Pinpoint the cell where the given text exists, returning its [x, y] midpoint coordinate. 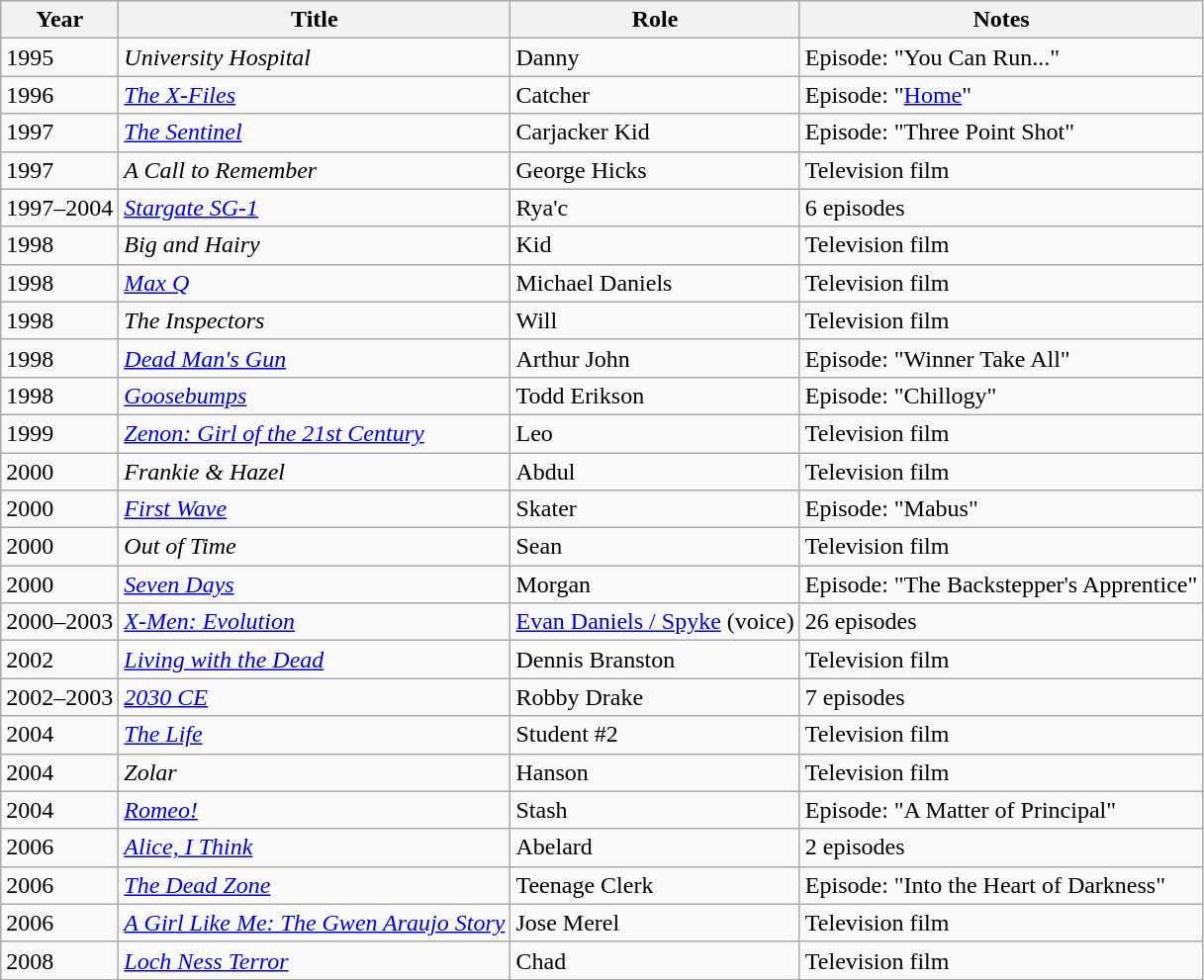
The X-Files [315, 95]
Episode: "A Matter of Principal" [1001, 810]
Episode: "Chillogy" [1001, 396]
Out of Time [315, 547]
Episode: "Mabus" [1001, 509]
Zolar [315, 772]
Abdul [655, 472]
2002 [59, 660]
X-Men: Evolution [315, 622]
Jose Merel [655, 923]
Episode: "Three Point Shot" [1001, 133]
Episode: "Into the Heart of Darkness" [1001, 885]
Zenon: Girl of the 21st Century [315, 433]
Hanson [655, 772]
Teenage Clerk [655, 885]
Episode: "The Backstepper's Apprentice" [1001, 584]
Alice, I Think [315, 847]
1996 [59, 95]
The Inspectors [315, 320]
1999 [59, 433]
The Dead Zone [315, 885]
Sean [655, 547]
2008 [59, 960]
The Sentinel [315, 133]
Episode: "You Can Run..." [1001, 57]
Seven Days [315, 584]
Living with the Dead [315, 660]
The Life [315, 735]
Student #2 [655, 735]
Goosebumps [315, 396]
A Call to Remember [315, 170]
Romeo! [315, 810]
Stash [655, 810]
2030 CE [315, 697]
Rya'c [655, 208]
George Hicks [655, 170]
7 episodes [1001, 697]
Skater [655, 509]
Todd Erikson [655, 396]
Kid [655, 245]
1997–2004 [59, 208]
Catcher [655, 95]
1995 [59, 57]
A Girl Like Me: The Gwen Araujo Story [315, 923]
Role [655, 20]
26 episodes [1001, 622]
2000–2003 [59, 622]
Notes [1001, 20]
Carjacker Kid [655, 133]
Dead Man's Gun [315, 358]
Year [59, 20]
6 episodes [1001, 208]
Michael Daniels [655, 283]
2 episodes [1001, 847]
Arthur John [655, 358]
Episode: "Winner Take All" [1001, 358]
2002–2003 [59, 697]
University Hospital [315, 57]
Abelard [655, 847]
Big and Hairy [315, 245]
Evan Daniels / Spyke (voice) [655, 622]
Episode: "Home" [1001, 95]
Danny [655, 57]
First Wave [315, 509]
Title [315, 20]
Leo [655, 433]
Stargate SG-1 [315, 208]
Dennis Branston [655, 660]
Frankie & Hazel [315, 472]
Max Q [315, 283]
Loch Ness Terror [315, 960]
Robby Drake [655, 697]
Morgan [655, 584]
Will [655, 320]
Chad [655, 960]
